From the cell containing the given text, extract its center point as (X, Y) coordinate. 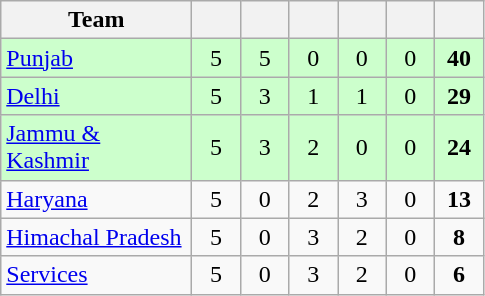
24 (460, 148)
Services (96, 275)
8 (460, 237)
Team (96, 20)
40 (460, 58)
6 (460, 275)
13 (460, 199)
Delhi (96, 96)
29 (460, 96)
Haryana (96, 199)
Punjab (96, 58)
Himachal Pradesh (96, 237)
Jammu & Kashmir (96, 148)
